Locate the cell with the specified text and output its [x, y] center coordinate. 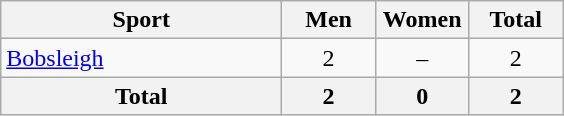
Women [422, 20]
Men [329, 20]
– [422, 58]
Bobsleigh [142, 58]
Sport [142, 20]
0 [422, 96]
